For the text-containing cell, return its midpoint in (x, y) coordinate format. 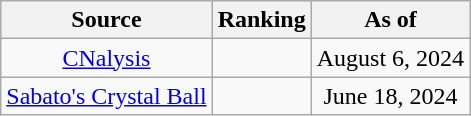
Sabato's Crystal Ball (106, 96)
Source (106, 20)
As of (390, 20)
August 6, 2024 (390, 58)
June 18, 2024 (390, 96)
Ranking (262, 20)
CNalysis (106, 58)
